Provide the [x, y] coordinate of the cell's center where the given text is located.  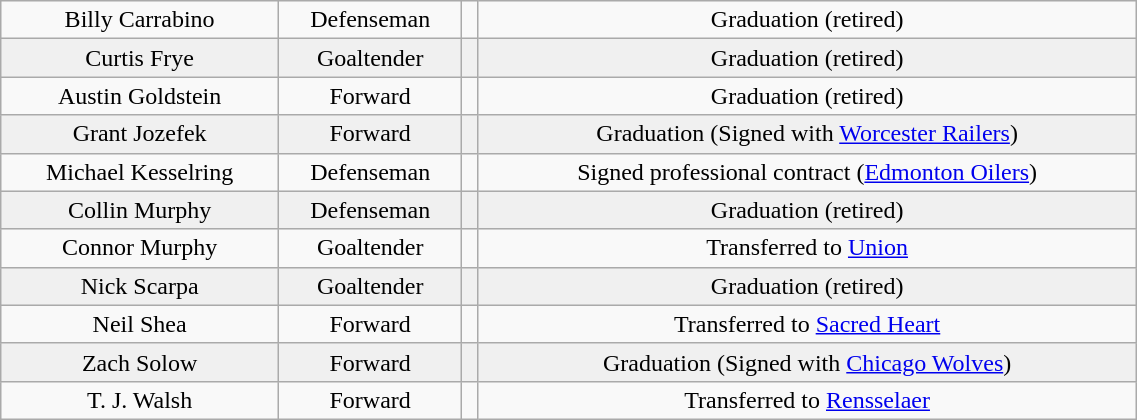
Nick Scarpa [140, 286]
Transferred to Sacred Heart [806, 324]
Billy Carrabino [140, 20]
Curtis Frye [140, 58]
Graduation (Signed with Worcester Railers) [806, 134]
Connor Murphy [140, 248]
Collin Murphy [140, 210]
Austin Goldstein [140, 96]
Grant Jozefek [140, 134]
Neil Shea [140, 324]
T. J. Walsh [140, 400]
Zach Solow [140, 362]
Transferred to Rensselaer [806, 400]
Transferred to Union [806, 248]
Graduation (Signed with Chicago Wolves) [806, 362]
Signed professional contract (Edmonton Oilers) [806, 172]
Michael Kesselring [140, 172]
